Output the [X, Y] coordinate of the center of the cell containing the given text.  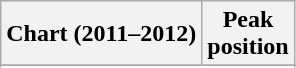
Peakposition [248, 34]
Chart (2011–2012) [102, 34]
